Detect which cell encompasses the target text, then output its (X, Y) center coordinate. 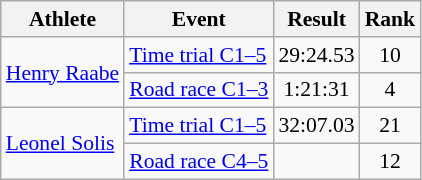
32:07.03 (316, 126)
Athlete (62, 19)
Henry Raabe (62, 72)
1:21:31 (316, 90)
Road race C1–3 (198, 90)
Leonel Solis (62, 144)
Result (316, 19)
Road race C4–5 (198, 162)
4 (390, 90)
10 (390, 55)
Rank (390, 19)
21 (390, 126)
Event (198, 19)
29:24.53 (316, 55)
12 (390, 162)
